Detect which cell encompasses the target text, then output its [x, y] center coordinate. 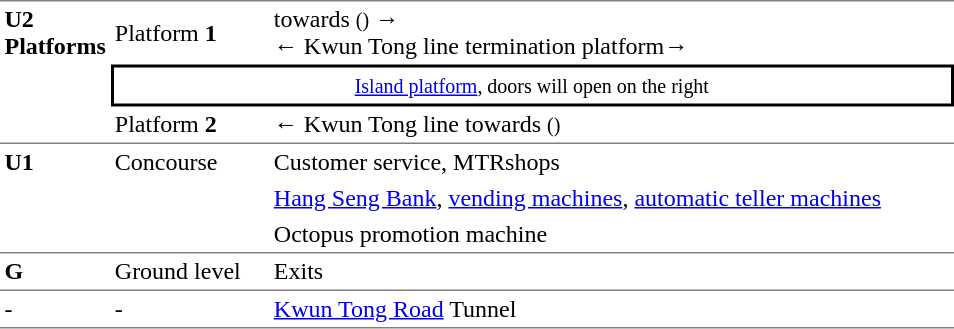
Octopus promotion machine [611, 235]
Customer service, MTRshops [611, 162]
Platform 1 [190, 32]
Hang Seng Bank, vending machines, automatic teller machines [611, 198]
Concourse [190, 199]
Exits [611, 273]
G [55, 273]
U2Platforms [55, 72]
← Kwun Tong line towards () [611, 125]
Island platform, doors will open on the right [532, 85]
towards () →← Kwun Tong line termination platform→ [611, 32]
U1 [55, 199]
Kwun Tong Road Tunnel [611, 310]
Ground level [190, 273]
Platform 2 [190, 125]
